Determine the (X, Y) coordinate at the center of the cell enclosing the given text.  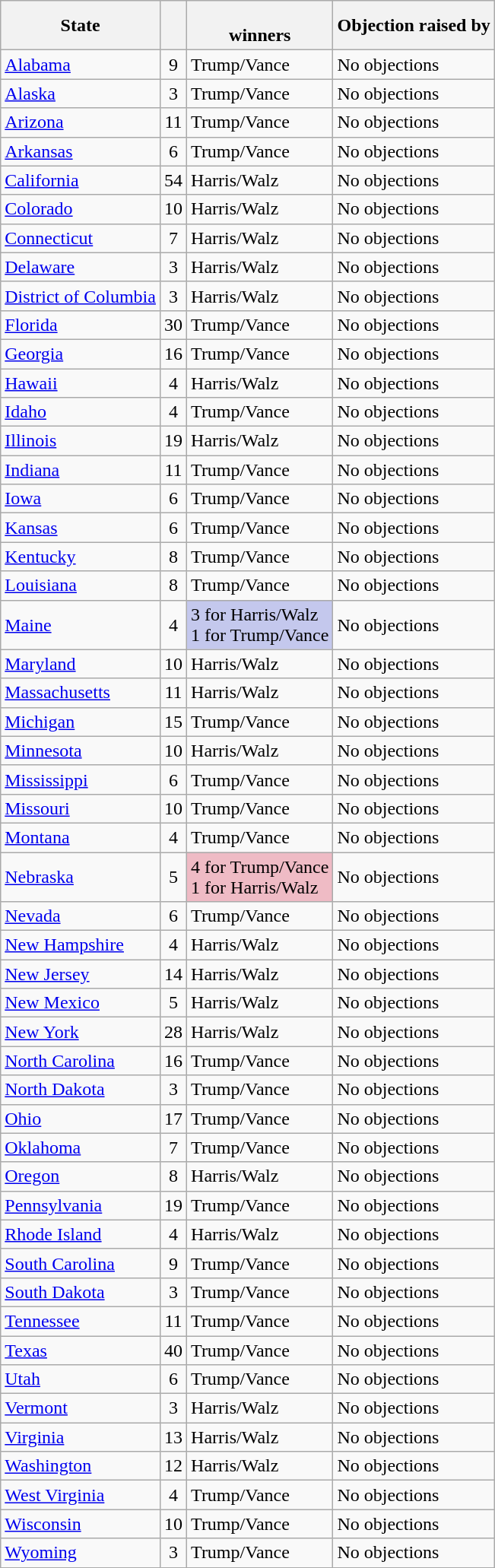
Florida (81, 325)
Illinois (81, 441)
4 for Trump/Vance 1 for Harris/Walz (260, 876)
State (81, 26)
New Mexico (81, 1003)
Rhode Island (81, 1234)
winners (260, 26)
Oregon (81, 1176)
New Hampshire (81, 945)
District of Columbia (81, 296)
Wyoming (81, 1553)
Objection raised by (414, 26)
Virginia (81, 1437)
Montana (81, 837)
Missouri (81, 808)
Indiana (81, 470)
Hawaii (81, 382)
14 (173, 974)
Delaware (81, 267)
New York (81, 1032)
12 (173, 1466)
Idaho (81, 412)
Alabama (81, 65)
Ohio (81, 1119)
Alaska (81, 94)
South Carolina (81, 1263)
Massachusetts (81, 693)
3 for Harris/Walz1 for Trump/Vance (260, 625)
South Dakota (81, 1292)
Iowa (81, 499)
Pennsylvania (81, 1205)
North Dakota (81, 1090)
Kansas (81, 528)
Georgia (81, 354)
Arkansas (81, 151)
13 (173, 1437)
30 (173, 325)
Michigan (81, 722)
Kentucky (81, 557)
New Jersey (81, 974)
40 (173, 1350)
Minnesota (81, 751)
15 (173, 722)
Utah (81, 1379)
28 (173, 1032)
Connecticut (81, 238)
Tennessee (81, 1321)
Nebraska (81, 876)
West Virginia (81, 1495)
California (81, 180)
Vermont (81, 1408)
Nevada (81, 916)
Wisconsin (81, 1524)
Mississippi (81, 779)
Washington (81, 1466)
Texas (81, 1350)
54 (173, 180)
Arizona (81, 122)
Oklahoma (81, 1147)
Louisiana (81, 586)
Maine (81, 625)
Colorado (81, 209)
17 (173, 1119)
North Carolina (81, 1061)
Maryland (81, 664)
